Return the (X, Y) coordinate for the center point of the cell that contains the specified text.  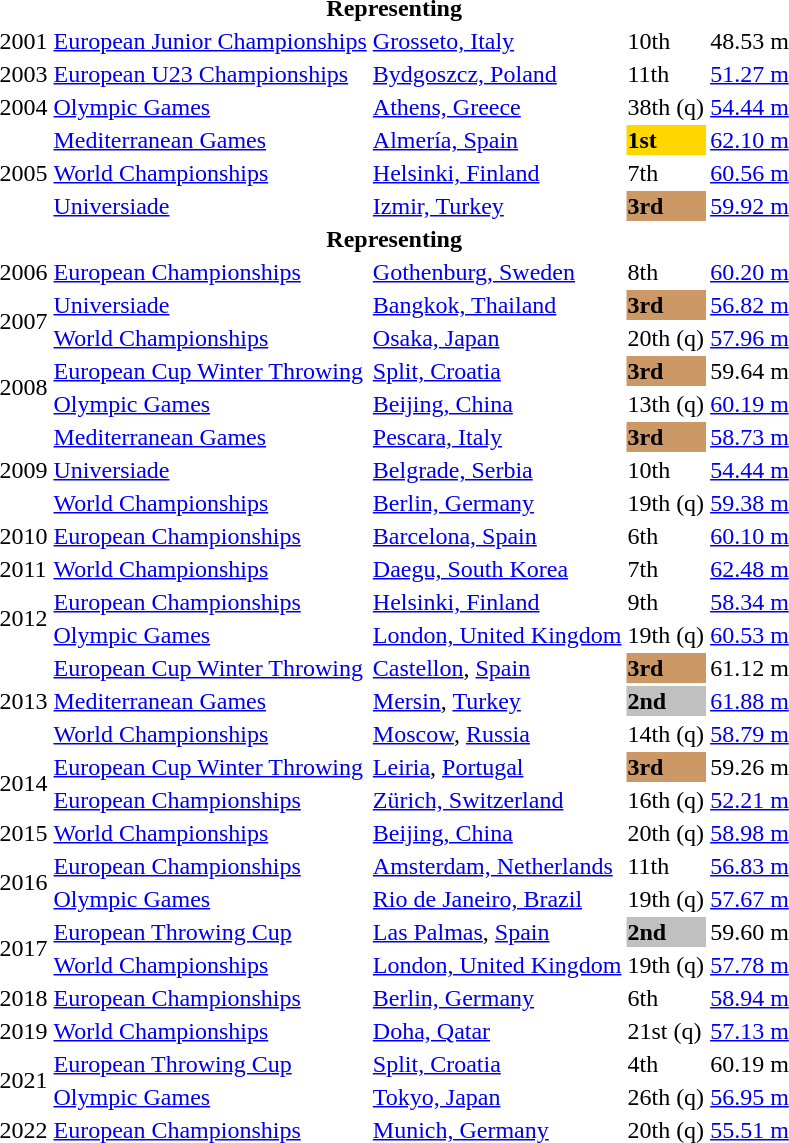
European U23 Championships (210, 74)
Leiria, Portugal (497, 767)
8th (666, 272)
Moscow, Russia (497, 734)
Pescara, Italy (497, 437)
Belgrade, Serbia (497, 470)
13th (q) (666, 404)
Daegu, South Korea (497, 569)
Amsterdam, Netherlands (497, 866)
Rio de Janeiro, Brazil (497, 899)
Barcelona, Spain (497, 536)
Mersin, Turkey (497, 701)
Osaka, Japan (497, 338)
European Junior Championships (210, 41)
Zürich, Switzerland (497, 800)
Castellon, Spain (497, 668)
Bydgoszcz, Poland (497, 74)
38th (q) (666, 107)
21st (q) (666, 1031)
Gothenburg, Sweden (497, 272)
26th (q) (666, 1097)
Tokyo, Japan (497, 1097)
Las Palmas, Spain (497, 932)
Grosseto, Italy (497, 41)
1st (666, 140)
Almería, Spain (497, 140)
Izmir, Turkey (497, 206)
4th (666, 1064)
Doha, Qatar (497, 1031)
16th (q) (666, 800)
Bangkok, Thailand (497, 305)
Athens, Greece (497, 107)
14th (q) (666, 734)
9th (666, 602)
